Output the (x, y) coordinate of the center of the cell containing the given text.  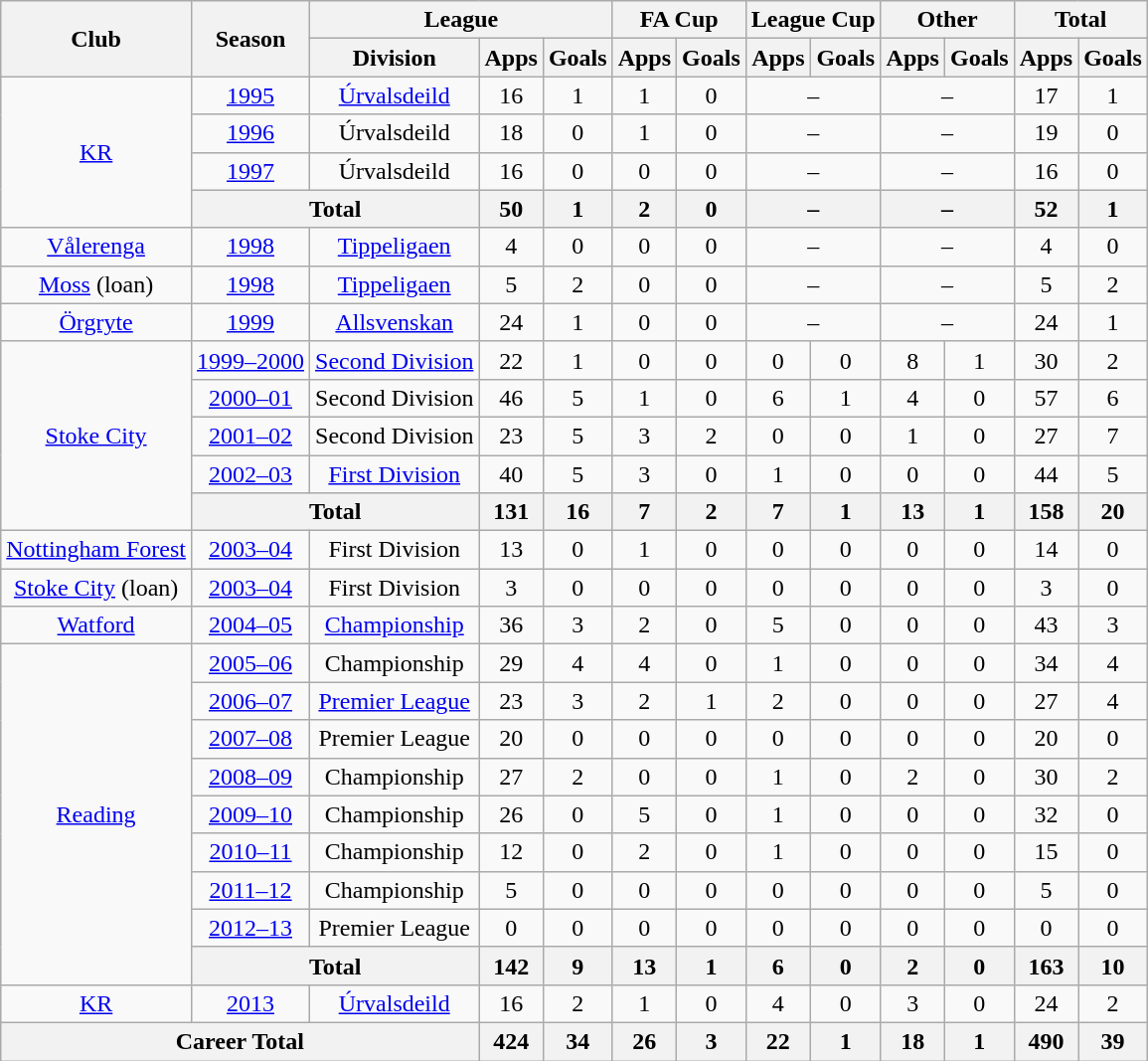
158 (1046, 512)
36 (511, 625)
League Cup (813, 20)
2008–09 (250, 777)
Moss (loan) (96, 284)
1999–2000 (250, 360)
Vålerenga (96, 247)
1995 (250, 95)
39 (1113, 1041)
Other (947, 20)
1999 (250, 322)
163 (1046, 966)
490 (1046, 1041)
52 (1046, 209)
57 (1046, 398)
Career Total (241, 1041)
Stoke City (loan) (96, 588)
2013 (250, 1003)
12 (511, 852)
10 (1113, 966)
2007–08 (250, 739)
8 (912, 360)
17 (1046, 95)
1997 (250, 171)
2000–01 (250, 398)
Reading (96, 815)
2012–13 (250, 928)
424 (511, 1041)
FA Cup (679, 20)
32 (1046, 814)
46 (511, 398)
Watford (96, 625)
29 (511, 663)
2011–12 (250, 890)
9 (577, 966)
Nottingham Forest (96, 550)
14 (1046, 550)
43 (1046, 625)
Club (96, 39)
44 (1046, 474)
2006–07 (250, 701)
2005–06 (250, 663)
Allsvenskan (395, 322)
League (461, 20)
2009–10 (250, 814)
2002–03 (250, 474)
Season (250, 39)
Division (395, 58)
142 (511, 966)
40 (511, 474)
15 (1046, 852)
2004–05 (250, 625)
2010–11 (250, 852)
50 (511, 209)
19 (1046, 133)
131 (511, 512)
2001–02 (250, 436)
Stoke City (96, 436)
1996 (250, 133)
Örgryte (96, 322)
